Pinpoint the cell where the given text exists, returning its (x, y) midpoint coordinate. 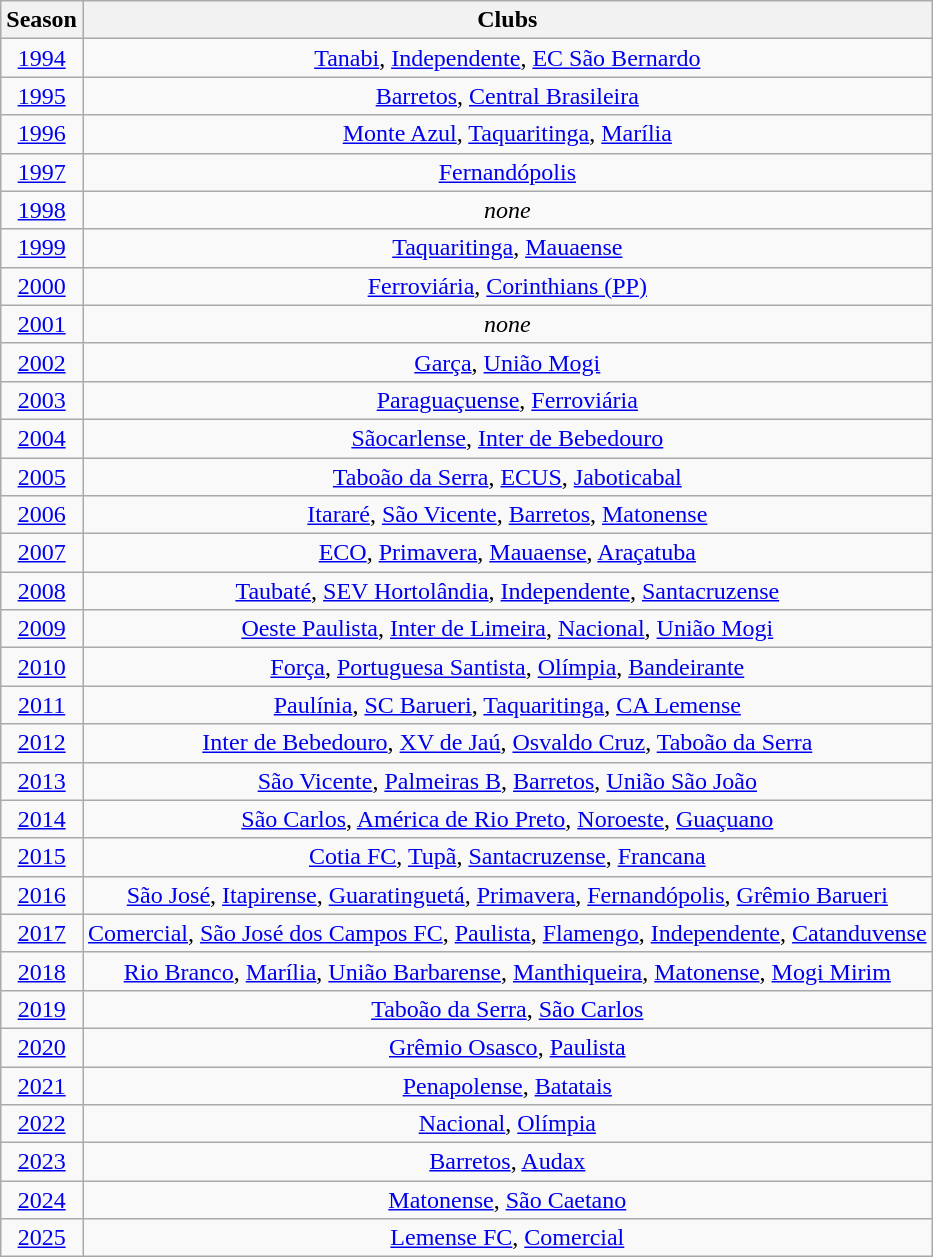
1998 (42, 210)
2000 (42, 286)
Paraguaçuense, Ferroviária (507, 400)
2025 (42, 1238)
1999 (42, 248)
2003 (42, 400)
Comercial, São José dos Campos FC, Paulista, Flamengo, Independente, Catanduvense (507, 933)
2007 (42, 553)
Força, Portuguesa Santista, Olímpia, Bandeirante (507, 667)
2012 (42, 743)
2023 (42, 1162)
Penapolense, Batatais (507, 1085)
ECO, Primavera, Mauaense, Araçatuba (507, 553)
Lemense FC, Comercial (507, 1238)
Inter de Bebedouro, XV de Jaú, Osvaldo Cruz, Taboão da Serra (507, 743)
2001 (42, 324)
São José, Itapirense, Guaratinguetá, Primavera, Fernandópolis, Grêmio Barueri (507, 895)
Taboão da Serra, São Carlos (507, 1009)
1997 (42, 172)
São Vicente, Palmeiras B, Barretos, União São João (507, 781)
Taboão da Serra, ECUS, Jaboticabal (507, 477)
Monte Azul, Taquaritinga, Marília (507, 134)
Paulínia, SC Barueri, Taquaritinga, CA Lemense (507, 705)
2013 (42, 781)
2016 (42, 895)
2022 (42, 1124)
São Carlos, América de Rio Preto, Noroeste, Guaçuano (507, 819)
2011 (42, 705)
Sãocarlense, Inter de Bebedouro (507, 438)
2017 (42, 933)
2006 (42, 515)
2024 (42, 1200)
1995 (42, 96)
Barretos, Audax (507, 1162)
Garça, União Mogi (507, 362)
Clubs (507, 20)
1994 (42, 58)
Itararé, São Vicente, Barretos, Matonense (507, 515)
2019 (42, 1009)
Taquaritinga, Mauaense (507, 248)
Grêmio Osasco, Paulista (507, 1047)
Rio Branco, Marília, União Barbarense, Manthiqueira, Matonense, Mogi Mirim (507, 971)
1996 (42, 134)
2021 (42, 1085)
2008 (42, 591)
2015 (42, 857)
2002 (42, 362)
2020 (42, 1047)
2010 (42, 667)
Season (42, 20)
Fernandópolis (507, 172)
Barretos, Central Brasileira (507, 96)
2018 (42, 971)
2004 (42, 438)
Ferroviária, Corinthians (PP) (507, 286)
Nacional, Olímpia (507, 1124)
2005 (42, 477)
2014 (42, 819)
Cotia FC, Tupã, Santacruzense, Francana (507, 857)
Oeste Paulista, Inter de Limeira, Nacional, União Mogi (507, 629)
2009 (42, 629)
Tanabi, Independente, EC São Bernardo (507, 58)
Matonense, São Caetano (507, 1200)
Taubaté, SEV Hortolândia, Independente, Santacruzense (507, 591)
